Output the (X, Y) coordinate of the center of the cell containing the given text.  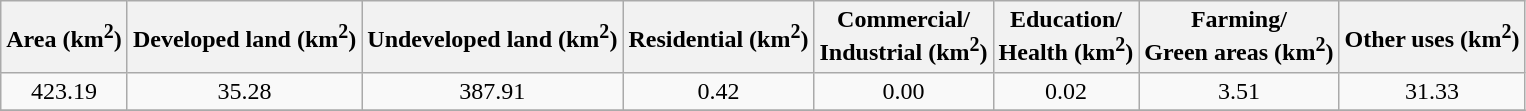
0.42 (718, 91)
0.00 (904, 91)
387.91 (492, 91)
Education/ Health (km2) (1066, 37)
35.28 (244, 91)
31.33 (1432, 91)
Commercial/ Industrial (km2) (904, 37)
Farming/ Green areas (km2) (1239, 37)
0.02 (1066, 91)
Developed land (km2) (244, 37)
Area (km2) (64, 37)
423.19 (64, 91)
Other uses (km2) (1432, 37)
3.51 (1239, 91)
Residential (km2) (718, 37)
Undeveloped land (km2) (492, 37)
